Search for the cell housing the specified text and yield its [x, y] center coordinate. 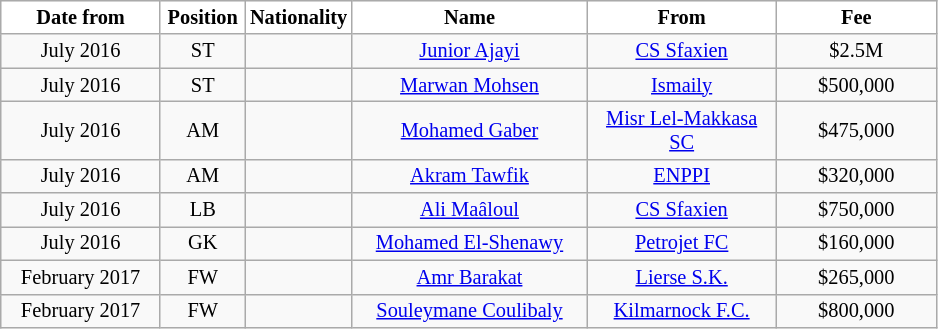
Ismaily [682, 85]
GK [202, 243]
Fee [856, 17]
$265,000 [856, 277]
LB [202, 210]
Akram Tawfik [470, 176]
Date from [81, 17]
Misr Lel-Makkasa SC [682, 130]
Ali Maâloul [470, 210]
Souleymane Coulibaly [470, 311]
$800,000 [856, 311]
Amr Barakat [470, 277]
Mohamed El-Shenawy [470, 243]
Kilmarnock F.C. [682, 311]
$475,000 [856, 130]
ENPPI [682, 176]
$750,000 [856, 210]
Position [202, 17]
Nationality [298, 17]
From [682, 17]
Mohamed Gaber [470, 130]
Lierse S.K. [682, 277]
Junior Ajayi [470, 51]
$2.5M [856, 51]
$160,000 [856, 243]
Petrojet FC [682, 243]
$500,000 [856, 85]
Marwan Mohsen [470, 85]
$320,000 [856, 176]
Name [470, 17]
